Identify which cell holds the provided text, then report its (x, y) central coordinate. 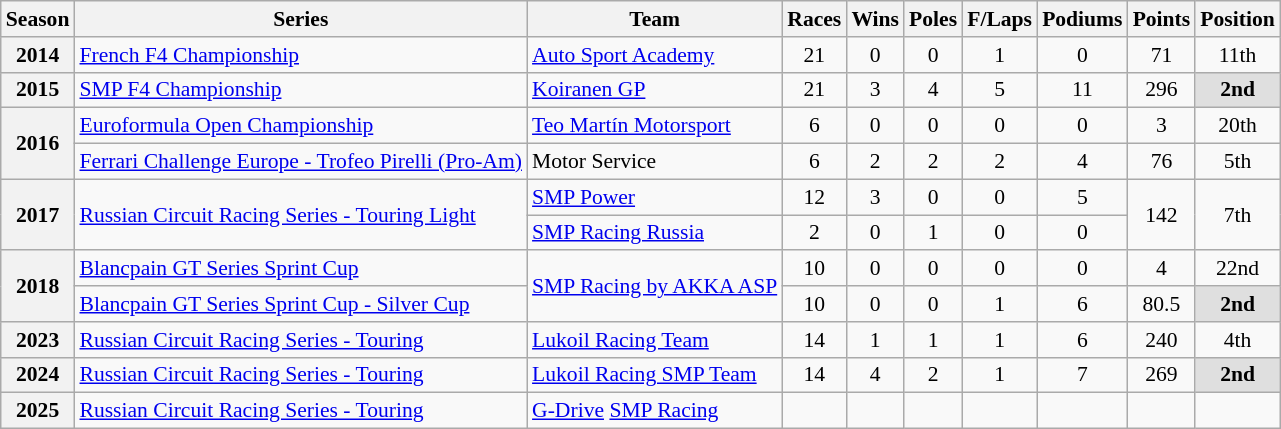
2025 (38, 411)
SMP F4 Championship (300, 90)
22nd (1237, 269)
Poles (933, 19)
296 (1162, 90)
11 (1082, 90)
Podiums (1082, 19)
Koiranen GP (654, 90)
SMP Racing Russia (654, 233)
Motor Service (654, 162)
2024 (38, 375)
Euroformula Open Championship (300, 126)
Season (38, 19)
2015 (38, 90)
7 (1082, 375)
French F4 Championship (300, 55)
2016 (38, 144)
Blancpain GT Series Sprint Cup (300, 269)
11th (1237, 55)
Russian Circuit Racing Series - Touring Light (300, 214)
4th (1237, 340)
Series (300, 19)
12 (814, 197)
2014 (38, 55)
Team (654, 19)
Lukoil Racing Team (654, 340)
Ferrari Challenge Europe - Trofeo Pirelli (Pro-Am) (300, 162)
Lukoil Racing SMP Team (654, 375)
7th (1237, 214)
G-Drive SMP Racing (654, 411)
2018 (38, 286)
Races (814, 19)
76 (1162, 162)
5th (1237, 162)
2023 (38, 340)
2017 (38, 214)
Auto Sport Academy (654, 55)
142 (1162, 214)
Points (1162, 19)
80.5 (1162, 304)
240 (1162, 340)
SMP Racing by AKKA ASP (654, 286)
Position (1237, 19)
269 (1162, 375)
F/Laps (1000, 19)
Blancpain GT Series Sprint Cup - Silver Cup (300, 304)
Teo Martín Motorsport (654, 126)
Wins (875, 19)
20th (1237, 126)
SMP Power (654, 197)
71 (1162, 55)
